Detect which cell encompasses the target text, then output its [x, y] center coordinate. 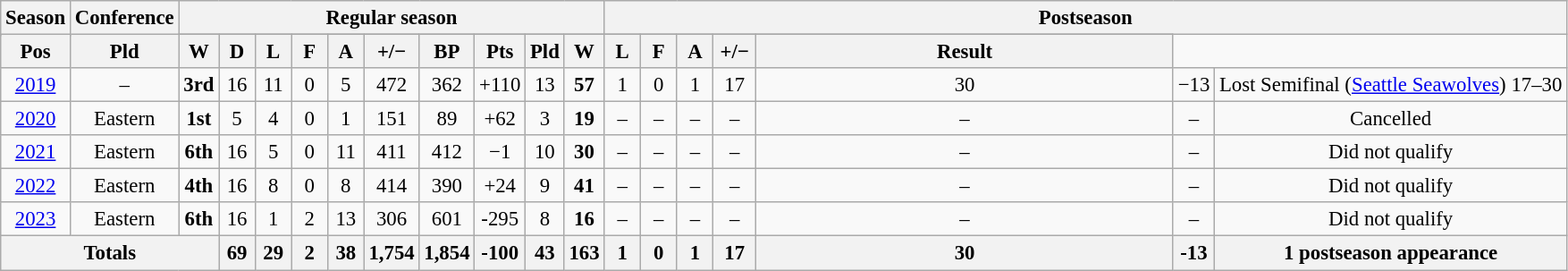
Regular season [392, 18]
Pts [501, 52]
38 [347, 253]
4th [198, 186]
Result [965, 52]
1 postseason appearance [1391, 253]
3rd [198, 85]
89 [447, 119]
601 [447, 219]
4 [274, 119]
1st [198, 119]
Lost Semifinal (Seattle Seawolves) 17–30 [1391, 85]
362 [447, 85]
1,854 [447, 253]
472 [392, 85]
−13 [1193, 85]
411 [392, 152]
3 [545, 119]
69 [238, 253]
+62 [501, 119]
Season [36, 18]
Cancelled [1391, 119]
+110 [501, 85]
412 [447, 152]
29 [274, 253]
41 [585, 186]
306 [392, 219]
163 [585, 253]
-100 [501, 253]
2021 [36, 152]
19 [585, 119]
+24 [501, 186]
9 [545, 186]
Totals [110, 253]
D [238, 52]
2020 [36, 119]
2023 [36, 219]
43 [545, 253]
414 [392, 186]
Pos [36, 52]
Conference [124, 18]
151 [392, 119]
−1 [501, 152]
57 [585, 85]
Postseason [1085, 18]
BP [447, 52]
390 [447, 186]
2019 [36, 85]
-295 [501, 219]
-13 [1193, 253]
2022 [36, 186]
10 [545, 152]
1,754 [392, 253]
